For the text-containing cell, return its midpoint in [X, Y] coordinate format. 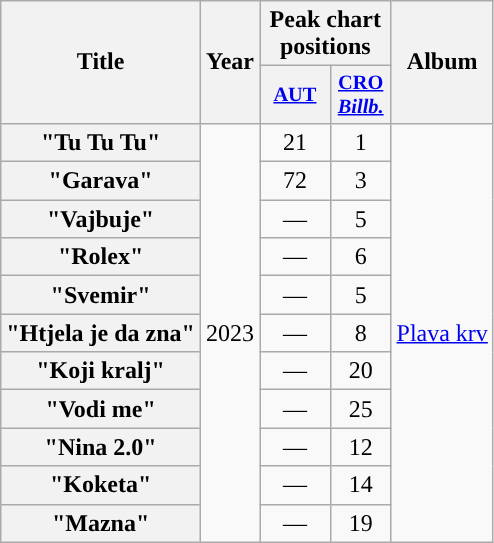
Peak chart positions [326, 34]
14 [360, 485]
"Mazna" [101, 523]
Title [101, 62]
"Garava" [101, 181]
25 [360, 409]
21 [296, 142]
"Svemir" [101, 295]
Year [230, 62]
"Koketa" [101, 485]
AUT [296, 95]
3 [360, 181]
6 [360, 257]
"Tu Tu Tu" [101, 142]
"Vodi me" [101, 409]
"Htjela je da zna" [101, 333]
"Rolex" [101, 257]
CROBillb. [360, 95]
2023 [230, 332]
20 [360, 371]
Plava krv [442, 332]
72 [296, 181]
Album [442, 62]
1 [360, 142]
8 [360, 333]
"Nina 2.0" [101, 447]
19 [360, 523]
"Vajbuje" [101, 219]
12 [360, 447]
"Koji kralj" [101, 371]
